Search for the cell housing the specified text and yield its (x, y) center coordinate. 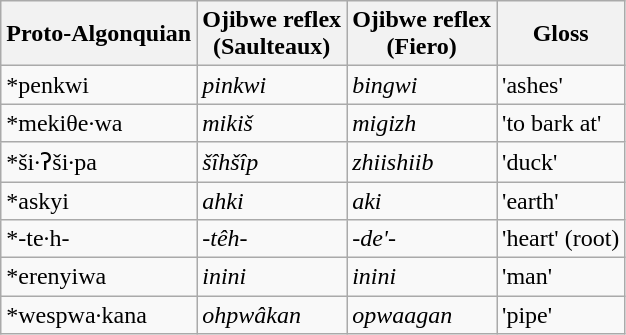
Gloss (561, 34)
pinkwi (272, 85)
Ojibwe reflex(Saulteaux) (272, 34)
*mekiθe·wa (99, 123)
*penkwi (99, 85)
'to bark at' (561, 123)
aki (422, 201)
*-te·h- (99, 239)
-de'- (422, 239)
'man' (561, 277)
*wespwa·kana (99, 315)
migizh (422, 123)
'duck' (561, 162)
'pipe' (561, 315)
-têh- (272, 239)
ohpwâkan (272, 315)
*ši·ʔši·pa (99, 162)
mikiš (272, 123)
Ojibwe reflex(Fiero) (422, 34)
ahki (272, 201)
'heart' (root) (561, 239)
*askyi (99, 201)
zhiishiib (422, 162)
*erenyiwa (99, 277)
bingwi (422, 85)
'ashes' (561, 85)
Proto-Algonquian (99, 34)
opwaagan (422, 315)
'earth' (561, 201)
šîhšîp (272, 162)
